Provide the (X, Y) coordinate of the cell's center where the given text is located.  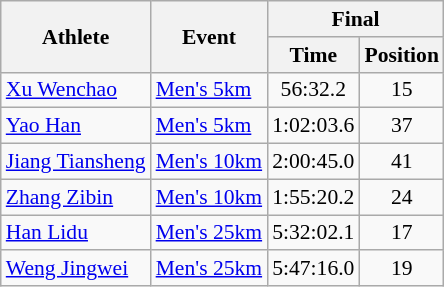
2:00:45.0 (313, 162)
41 (401, 162)
Event (210, 36)
19 (401, 269)
Zhang Zibin (76, 197)
Time (313, 55)
Weng Jingwei (76, 269)
5:32:02.1 (313, 233)
1:55:20.2 (313, 197)
15 (401, 90)
37 (401, 126)
24 (401, 197)
Yao Han (76, 126)
Position (401, 55)
17 (401, 233)
Athlete (76, 36)
Han Lidu (76, 233)
Xu Wenchao (76, 90)
56:32.2 (313, 90)
1:02:03.6 (313, 126)
Jiang Tiansheng (76, 162)
5:47:16.0 (313, 269)
Final (356, 19)
